For the text-containing cell, return its midpoint in (x, y) coordinate format. 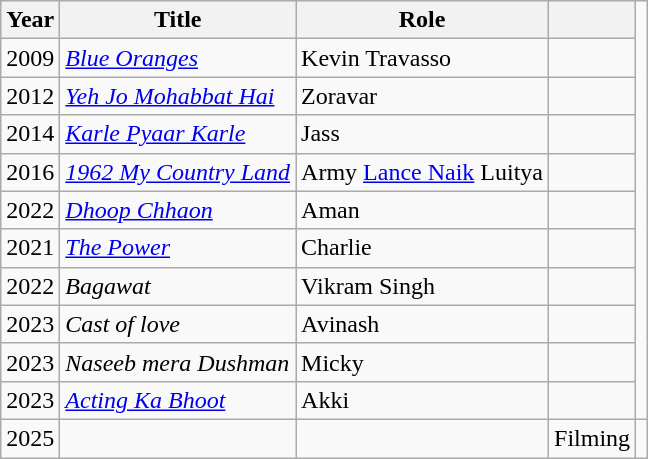
2025 (30, 438)
Blue Oranges (178, 58)
2009 (30, 58)
Charlie (422, 248)
2016 (30, 172)
Dhoop Chhaon (178, 210)
Jass (422, 134)
Bagawat (178, 286)
Title (178, 20)
Micky (422, 362)
Role (422, 20)
Army Lance Naik Luitya (422, 172)
Kevin Travasso (422, 58)
2021 (30, 248)
Cast of love (178, 324)
Aman (422, 210)
2012 (30, 96)
Naseeb mera Dushman (178, 362)
2014 (30, 134)
The Power (178, 248)
Zoravar (422, 96)
Filming (592, 438)
Karle Pyaar Karle (178, 134)
Akki (422, 400)
Year (30, 20)
Vikram Singh (422, 286)
Yeh Jo Mohabbat Hai (178, 96)
Avinash (422, 324)
1962 My Country Land (178, 172)
Acting Ka Bhoot (178, 400)
